Return the [x, y] coordinate for the center point of the cell that contains the specified text.  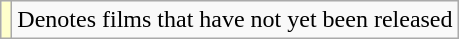
Denotes films that have not yet been released [235, 20]
